For the text-containing cell, return its midpoint in [X, Y] coordinate format. 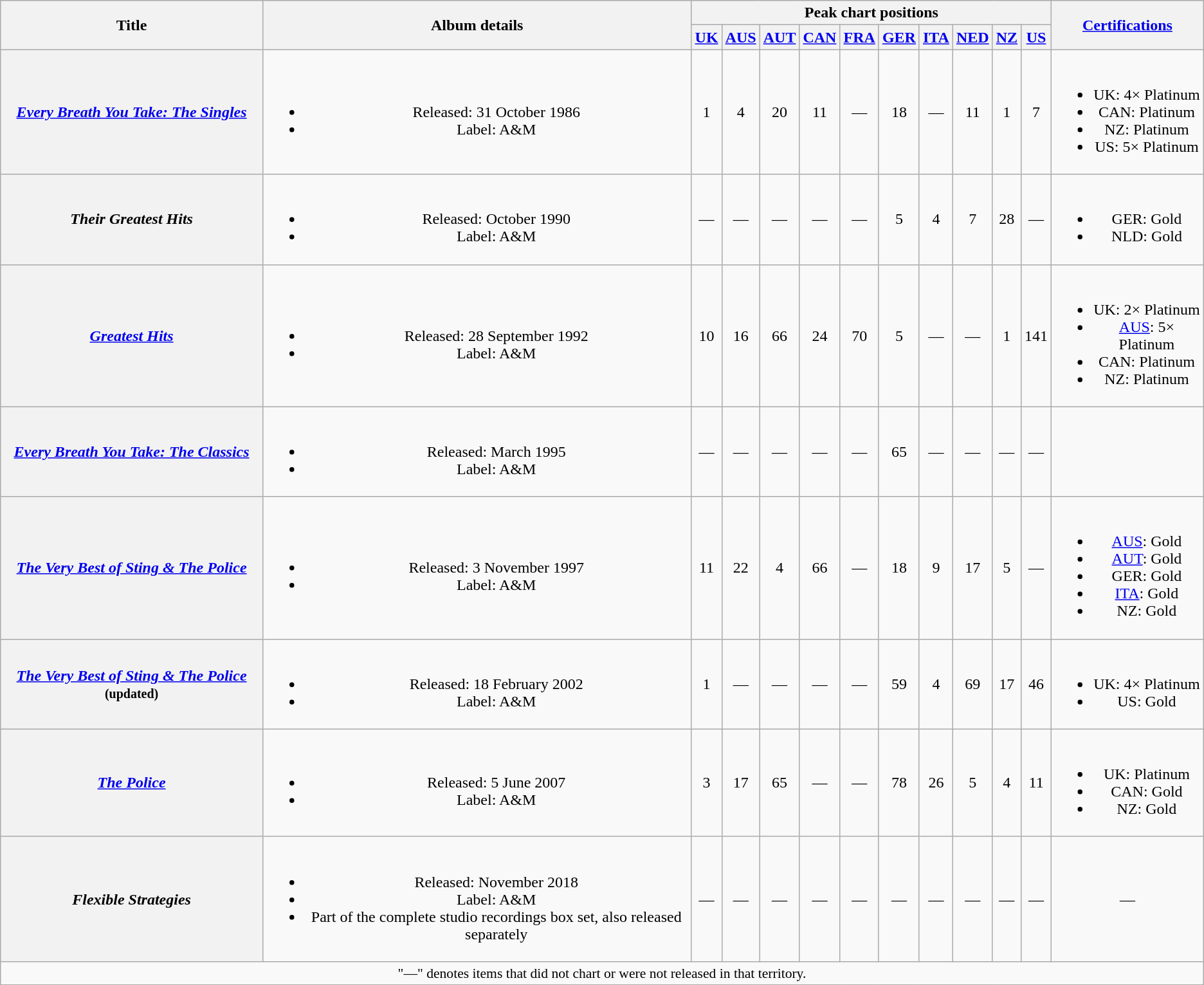
UK: PlatinumCAN: GoldNZ: Gold [1128, 782]
Title [132, 25]
ITA [936, 37]
Released: October 1990Label: A&M [477, 219]
Released: March 1995Label: A&M [477, 452]
CAN [819, 37]
16 [741, 336]
Peak chart positions [871, 13]
3 [706, 782]
46 [1037, 684]
9 [936, 567]
FRA [859, 37]
22 [741, 567]
26 [936, 782]
28 [1007, 219]
Flexible Strategies [132, 899]
Released: November 2018Label: A&MPart of the complete studio recordings box set, also released separately [477, 899]
AUT [780, 37]
UK: 4× PlatinumCAN: PlatinumNZ: PlatinumUS: 5× Platinum [1128, 112]
Album details [477, 25]
NED [972, 37]
UK [706, 37]
GER: GoldNLD: Gold [1128, 219]
Released: 5 June 2007Label: A&M [477, 782]
Released: 28 September 1992Label: A&M [477, 336]
Their Greatest Hits [132, 219]
Certifications [1128, 25]
141 [1037, 336]
The Very Best of Sting & The Police [132, 567]
GER [899, 37]
69 [972, 684]
24 [819, 336]
US [1037, 37]
UK: 2× PlatinumAUS: 5× PlatinumCAN: PlatinumNZ: Platinum [1128, 336]
NZ [1007, 37]
Released: 3 November 1997Label: A&M [477, 567]
20 [780, 112]
UK: 4× PlatinumUS: Gold [1128, 684]
59 [899, 684]
Released: 18 February 2002Label: A&M [477, 684]
10 [706, 336]
70 [859, 336]
"—" denotes items that did not chart or were not released in that territory. [602, 973]
78 [899, 782]
The Very Best of Sting & The Police (updated) [132, 684]
AUS [741, 37]
The Police [132, 782]
Greatest Hits [132, 336]
Every Breath You Take: The Singles [132, 112]
AUS: GoldAUT: GoldGER: GoldITA: GoldNZ: Gold [1128, 567]
Every Breath You Take: The Classics [132, 452]
Released: 31 October 1986Label: A&M [477, 112]
